Locate the cell with the specified text and output its [X, Y] center coordinate. 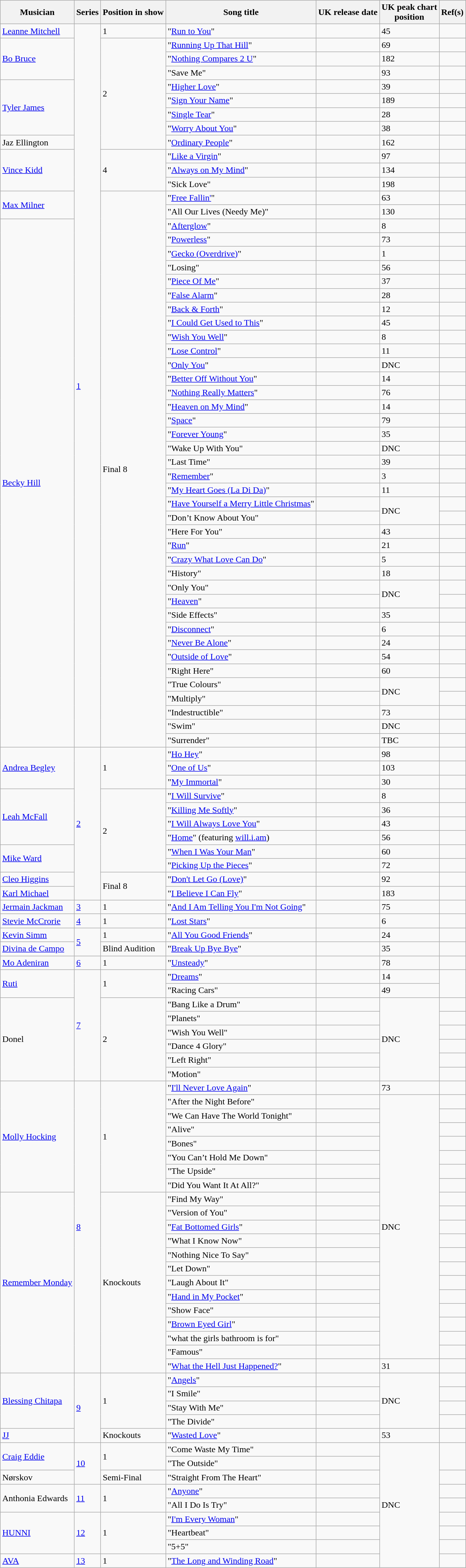
18 [409, 573]
"We Can Have The World Tonight" [241, 1116]
Donel [37, 1039]
198 [409, 184]
31 [409, 1366]
Molly Hocking [37, 1137]
"Come Waste My Time" [241, 1449]
Divina de Campo [37, 949]
"Find My Way" [241, 1199]
"Bang Like a Drum" [241, 1004]
"Don’t Know About You" [241, 518]
"Right Here" [241, 671]
"Bones" [241, 1143]
"Higher Love" [241, 87]
"Crazy What Love Can Do" [241, 559]
30 [409, 782]
"Anyone" [241, 1491]
"You Can’t Hold Me Down" [241, 1157]
"Fat Bottomed Girls" [241, 1227]
"One of Us" [241, 768]
Max Milner [37, 205]
Anthonia Edwards [37, 1498]
Semi-Final [133, 1477]
"Show Face" [241, 1310]
"Angels" [241, 1380]
Leanne Mitchell [37, 31]
"Heartbeat" [241, 1533]
38 [409, 128]
TBC [409, 740]
Series [87, 12]
"Forever Young" [241, 434]
"Ho Hey" [241, 754]
"Nothing Compares 2 U" [241, 59]
79 [409, 420]
"Dreams" [241, 977]
"Ordinary People" [241, 142]
54 [409, 657]
"Don't Let Go (Love)" [241, 879]
"Free Fallin'" [241, 198]
Mike Ward [37, 859]
"Motion" [241, 1074]
"Side Effects" [241, 615]
HUNNI [37, 1533]
Cleo Higgins [37, 879]
183 [409, 893]
76 [409, 392]
"When I Was Your Man" [241, 852]
"Powerless" [241, 240]
Vince Kidd [37, 170]
Blind Audition [133, 949]
78 [409, 963]
"All You Good Friends" [241, 935]
"I Will Survive" [241, 796]
"Hand in My Pocket" [241, 1297]
Jermain Jackman [37, 907]
"What the Hell Just Happened?" [241, 1366]
Bo Bruce [37, 59]
"Stay With Me" [241, 1408]
75 [409, 907]
"Losing" [241, 267]
"What I Know Now" [241, 1241]
Craig Eddie [37, 1456]
"Remember" [241, 476]
98 [409, 754]
92 [409, 879]
9 [87, 1408]
"Let Down" [241, 1268]
"Brown Eyed Girl" [241, 1324]
"Running Up That Hill" [241, 45]
"Alive" [241, 1130]
"I'll Never Love Again" [241, 1088]
"Dance 4 Glory" [241, 1046]
Mo Adeniran [37, 963]
"Swim" [241, 726]
UK peak chartposition [409, 12]
"I'm Every Woman" [241, 1519]
"Break Up Bye Bye" [241, 949]
"False Alarm" [241, 295]
"And I Am Telling You I'm Not Going" [241, 907]
"True Colours" [241, 685]
"Better Off Without You" [241, 378]
"Save Me" [241, 73]
"Surrender" [241, 740]
53 [409, 1435]
"Did You Want It At All?" [241, 1185]
"The Outside" [241, 1463]
"Outside of Love" [241, 657]
Leah McFall [37, 817]
"Picking Up the Pieces" [241, 865]
"Here For You" [241, 532]
"All I Do Is Try" [241, 1505]
"I Could Get Used to This" [241, 323]
69 [409, 45]
Andrea Begley [37, 768]
162 [409, 142]
"Like a Virgin" [241, 156]
Musician [37, 12]
189 [409, 100]
"Famous" [241, 1352]
Blessing Chitapa [37, 1401]
"Lost Stars" [241, 921]
"Space" [241, 420]
"The Long and Winding Road" [241, 1561]
"Wasted Love" [241, 1435]
"Indestructible" [241, 712]
49 [409, 990]
"Sign Your Name" [241, 100]
"Wake Up With You" [241, 448]
"Racing Cars" [241, 990]
JJ [37, 1435]
97 [409, 156]
134 [409, 170]
AVA [37, 1561]
"My Heart Goes (La Di Da)" [241, 490]
36 [409, 810]
Tyler James [37, 107]
"The Upside" [241, 1171]
"Nothing Nice To Say" [241, 1255]
13 [87, 1561]
"Piece Of Me" [241, 281]
"I Believe I Can Fly" [241, 893]
103 [409, 768]
"Disconnect" [241, 629]
UK release date [348, 12]
"Left Right" [241, 1060]
7 [87, 1025]
"Worry About You" [241, 128]
"All Our Lives (Needy Me)" [241, 212]
Ref(s) [452, 12]
"Never Be Alone" [241, 643]
"Gecko (Overdrive)" [241, 254]
63 [409, 198]
"Nothing Really Matters" [241, 392]
"Straight From The Heart" [241, 1477]
"5+5" [241, 1547]
"Sick Love" [241, 184]
"Have Yourself a Merry Little Christmas" [241, 504]
"Back & Forth" [241, 309]
130 [409, 212]
"My Immortal" [241, 782]
93 [409, 73]
"Heaven" [241, 601]
"Single Tear" [241, 114]
Kevin Simm [37, 935]
21 [409, 545]
"Unsteady" [241, 963]
"Planets" [241, 1018]
"Version of You" [241, 1213]
"Always on My Mind" [241, 170]
72 [409, 865]
"Run to You" [241, 31]
10 [87, 1463]
Karl Michael [37, 893]
"Home" (featuring will.i.am) [241, 837]
Jaz Ellington [37, 142]
"Last Time" [241, 462]
Stevie McCrorie [37, 921]
Ruti [37, 983]
"what the girls bathroom is for" [241, 1338]
"I Will Always Love You" [241, 823]
37 [409, 281]
"Killing Me Softly" [241, 810]
Nørskov [37, 1477]
Song title [241, 12]
Position in show [133, 12]
"The Divide" [241, 1422]
"Heaven on My Mind" [241, 407]
"I Smile" [241, 1394]
"History" [241, 573]
"After the Night Before" [241, 1102]
"Lose Control" [241, 351]
Becky Hill [37, 483]
Remember Monday [37, 1282]
"Afterglow" [241, 226]
"Laugh About It" [241, 1282]
"Multiply" [241, 699]
182 [409, 59]
"Run" [241, 545]
